Return [X, Y] of the center of cell containing provided text 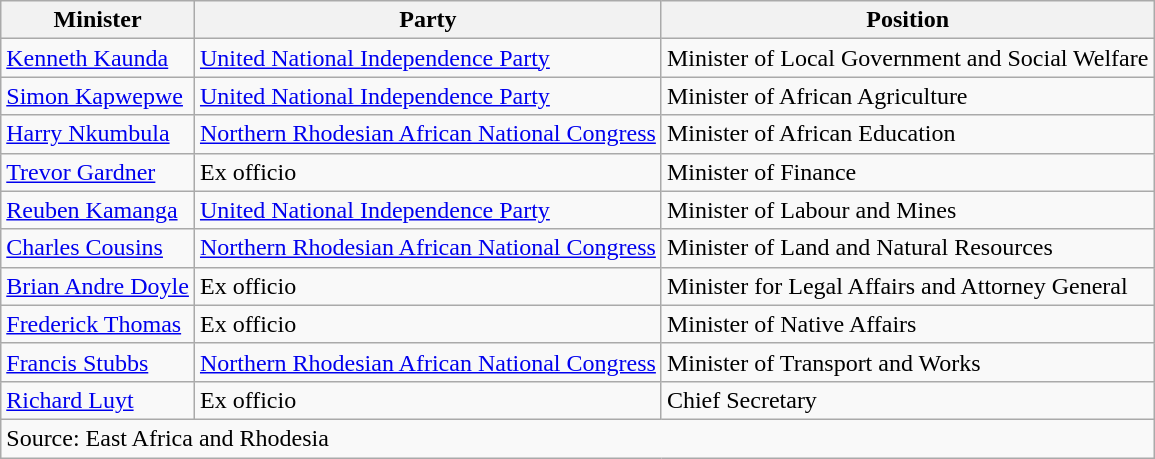
Position [908, 20]
Brian Andre Doyle [98, 286]
Minister of African Education [908, 134]
Minister of Land and Natural Resources [908, 248]
Minister for Legal Affairs and Attorney General [908, 286]
Minister [98, 20]
Minister of Transport and Works [908, 362]
Richard Luyt [98, 400]
Simon Kapwepwe [98, 96]
Harry Nkumbula [98, 134]
Chief Secretary [908, 400]
Minister of Finance [908, 172]
Minister of Native Affairs [908, 324]
Francis Stubbs [98, 362]
Kenneth Kaunda [98, 58]
Minister of Labour and Mines [908, 210]
Source: East Africa and Rhodesia [578, 438]
Reuben Kamanga [98, 210]
Minister of Local Government and Social Welfare [908, 58]
Charles Cousins [98, 248]
Frederick Thomas [98, 324]
Party [428, 20]
Minister of African Agriculture [908, 96]
Trevor Gardner [98, 172]
